Return (X, Y) of the center of cell containing provided text 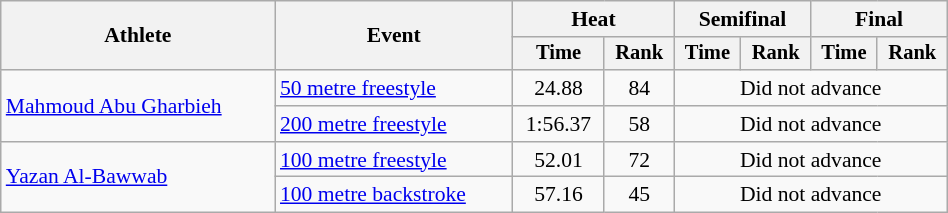
50 metre freestyle (394, 88)
Final (880, 19)
84 (639, 88)
45 (639, 195)
Heat (594, 19)
1:56.37 (559, 124)
Semifinal (742, 19)
Yazan Al-Bawwab (138, 178)
58 (639, 124)
Event (394, 36)
57.16 (559, 195)
Mahmoud Abu Gharbieh (138, 106)
200 metre freestyle (394, 124)
100 metre freestyle (394, 160)
Athlete (138, 36)
52.01 (559, 160)
100 metre backstroke (394, 195)
24.88 (559, 88)
72 (639, 160)
